Capture the cell that displays the provided text and extract its (X, Y) central coordinate. 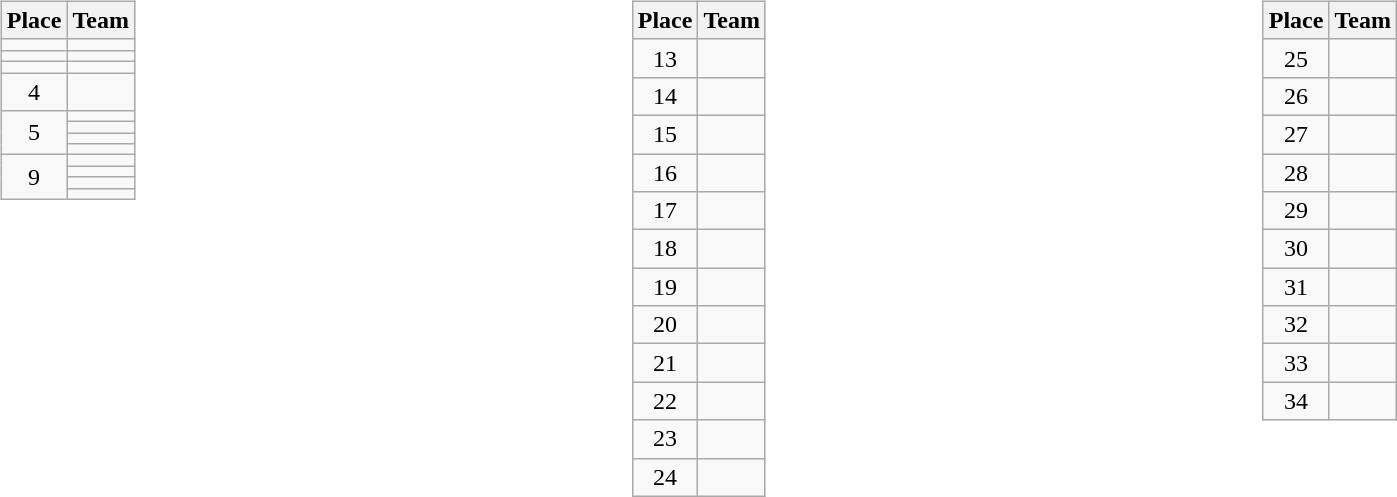
33 (1296, 363)
9 (34, 177)
28 (1296, 173)
26 (1296, 96)
29 (1296, 211)
30 (1296, 249)
13 (665, 58)
27 (1296, 134)
5 (34, 133)
19 (665, 287)
14 (665, 96)
20 (665, 325)
34 (1296, 401)
21 (665, 363)
22 (665, 401)
16 (665, 173)
23 (665, 439)
24 (665, 477)
18 (665, 249)
15 (665, 134)
4 (34, 91)
25 (1296, 58)
31 (1296, 287)
17 (665, 211)
32 (1296, 325)
